Pinpoint the cell where the given text exists, returning its (x, y) midpoint coordinate. 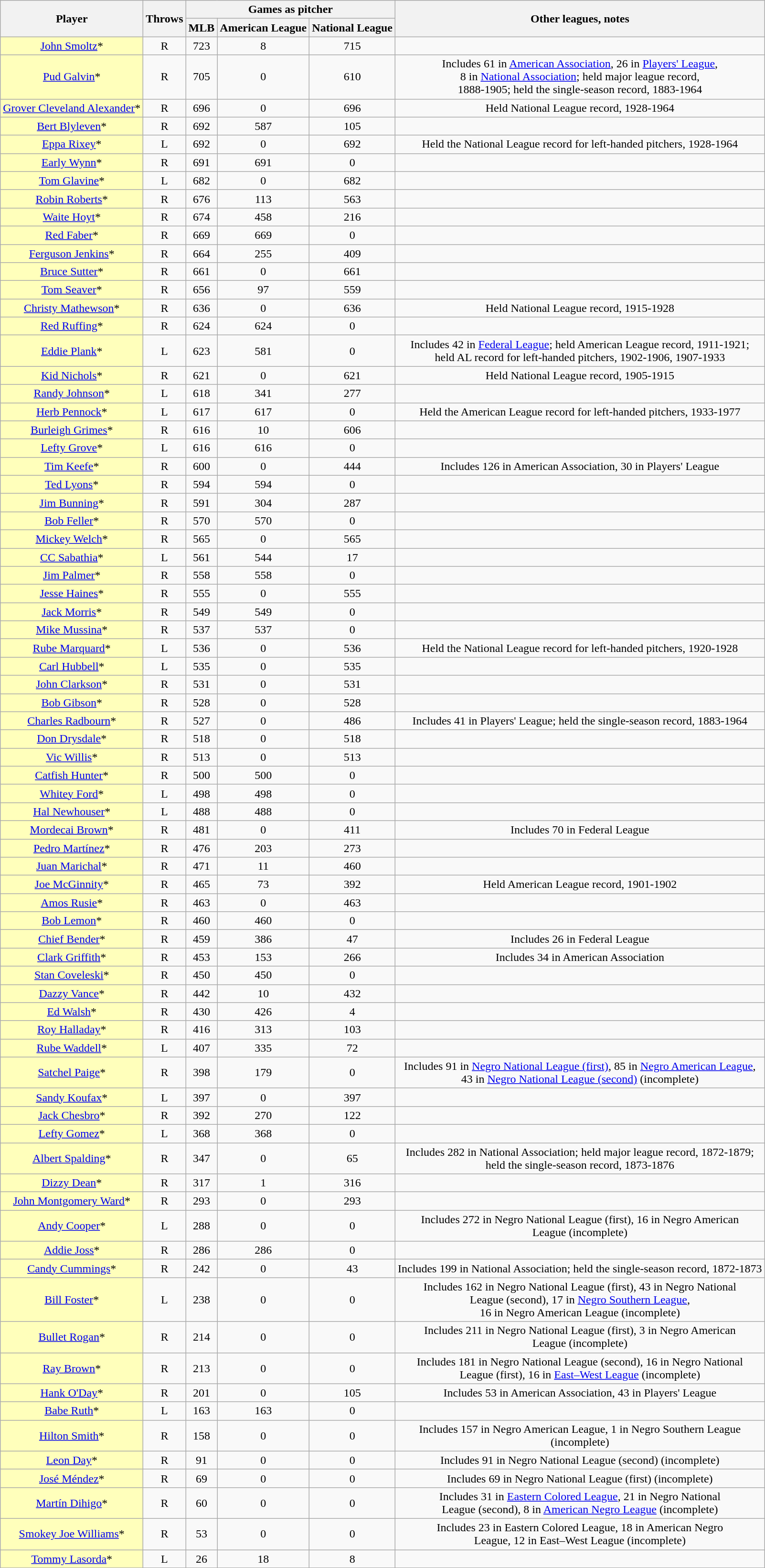
Bruce Sutter* (72, 272)
213 (202, 1368)
458 (264, 217)
623 (202, 351)
432 (352, 993)
Andy Cooper* (72, 1226)
Includes 282 in National Association; held major league record, 1872-1879; held the single-season record, 1873-1876 (580, 1158)
347 (202, 1158)
Red Faber* (72, 235)
266 (352, 957)
Held American League record, 1901-1902 (580, 885)
Mike Mussina* (72, 630)
17 (352, 557)
John Clarkson* (72, 684)
97 (264, 290)
Dizzy Dean* (72, 1183)
Rube Waddell* (72, 1048)
Mordecai Brown* (72, 830)
18 (264, 1558)
270 (264, 1115)
Jack Morris* (72, 612)
676 (202, 199)
581 (264, 351)
Dazzy Vance* (72, 993)
Tom Seaver* (72, 290)
Includes 70 in Federal League (580, 830)
Bob Gibson* (72, 703)
John Smoltz* (72, 46)
Includes 41 in Players' League; held the single-season record, 1883-1964 (580, 721)
Tom Glavine* (72, 181)
287 (352, 502)
Includes 211 in Negro National League (first), 3 in Negro American League (incomplete) (580, 1337)
Includes 157 in Negro American League, 1 in Negro Southern League (incomplete) (580, 1436)
John Montgomery Ward* (72, 1201)
Held the National League record for left-handed pitchers, 1920-1928 (580, 648)
Jim Bunning* (72, 502)
313 (264, 1030)
288 (202, 1226)
Herb Pennock* (72, 412)
587 (264, 126)
Ed Walsh* (72, 1012)
Albert Spalding* (72, 1158)
Vic Willis* (72, 757)
335 (264, 1048)
444 (352, 466)
486 (352, 721)
CC Sabathia* (72, 557)
Joe McGinnity* (72, 885)
Includes 126 in American Association, 30 in Players' League (580, 466)
273 (352, 848)
Chief Bender* (72, 939)
153 (264, 957)
Jack Chesbro* (72, 1115)
Tim Keefe* (72, 466)
53 (202, 1534)
411 (352, 830)
664 (202, 254)
Hilton Smith* (72, 1436)
255 (264, 254)
Bill Foster* (72, 1300)
4 (352, 1012)
47 (352, 939)
43 (352, 1269)
103 (352, 1030)
Includes 53 in American Association, 43 in Players' League (580, 1393)
Jesse Haines* (72, 594)
430 (202, 1012)
Grover Cleveland Alexander* (72, 108)
723 (202, 46)
72 (352, 1048)
Catfish Hunter* (72, 775)
416 (202, 1030)
242 (202, 1269)
Player (72, 19)
Bullet Rogan* (72, 1337)
Ferguson Jenkins* (72, 254)
José Méndez* (72, 1478)
Includes 34 in American Association (580, 957)
Includes 199 in National Association; held the single-season record, 1872-1873 (580, 1269)
600 (202, 466)
591 (202, 502)
Candy Cummings* (72, 1269)
Bert Blyleven* (72, 126)
Bob Lemon* (72, 921)
Throws (164, 19)
203 (264, 848)
201 (202, 1393)
Includes 26 in Federal League (580, 939)
69 (202, 1478)
122 (352, 1115)
277 (352, 394)
65 (352, 1158)
Babe Ruth* (72, 1411)
91 (202, 1460)
544 (264, 557)
Rube Marquard* (72, 648)
Includes 23 in Eastern Colored League, 18 in American Negro League, 12 in East–West League (incomplete) (580, 1534)
Roy Halladay* (72, 1030)
Kid Nichols* (72, 375)
Lefty Gomez* (72, 1133)
Held National League record, 1905-1915 (580, 375)
Eppa Rixey* (72, 144)
Juan Marichal* (72, 866)
610 (352, 77)
179 (264, 1073)
Eddie Plank* (72, 351)
Includes 272 in Negro National League (first), 16 in Negro American League (incomplete) (580, 1226)
Hal Newhouser* (72, 811)
Includes 31 in Eastern Colored League, 21 in Negro National League (second), 8 in American Negro League (incomplete) (580, 1503)
559 (352, 290)
304 (264, 502)
Randy Johnson* (72, 394)
Includes 69 in Negro National League (first) (incomplete) (580, 1478)
Robin Roberts* (72, 199)
407 (202, 1048)
Martín Dihigo* (72, 1503)
Addie Joss* (72, 1250)
317 (202, 1183)
606 (352, 430)
60 (202, 1503)
Clark Griffith* (72, 957)
Tommy Lasorda* (72, 1558)
481 (202, 830)
238 (202, 1300)
Whitey Ford* (72, 793)
Amos Rusie* (72, 903)
American League (264, 28)
216 (352, 217)
1 (264, 1183)
Ted Lyons* (72, 484)
674 (202, 217)
Held the American League record for left-handed pitchers, 1933-1977 (580, 412)
341 (264, 394)
618 (202, 394)
426 (264, 1012)
409 (352, 254)
Held the National League record for left-handed pitchers, 1928-1964 (580, 144)
476 (202, 848)
Carl Hubbell* (72, 666)
Charles Radbourn* (72, 721)
471 (202, 866)
Jim Palmer* (72, 576)
563 (352, 199)
561 (202, 557)
Satchel Paige* (72, 1073)
MLB (202, 28)
Includes 181 in Negro National League (second), 16 in Negro National League (first), 16 in East–West League (incomplete) (580, 1368)
73 (264, 885)
Lefty Grove* (72, 448)
398 (202, 1073)
11 (264, 866)
316 (352, 1183)
Christy Mathewson* (72, 308)
Bob Feller* (72, 521)
Hank O'Day* (72, 1393)
Games as pitcher (290, 10)
Don Drysdale* (72, 739)
442 (202, 993)
Waite Hoyt* (72, 217)
465 (202, 885)
715 (352, 46)
453 (202, 957)
Pedro Martínez* (72, 848)
Red Ruffing* (72, 326)
214 (202, 1337)
Smokey Joe Williams* (72, 1534)
Ray Brown* (72, 1368)
Leon Day* (72, 1460)
26 (202, 1558)
527 (202, 721)
Includes 42 in Federal League; held American League record, 1911-1921; held AL record for left-handed pitchers, 1902-1906, 1907-1933 (580, 351)
Sandy Koufax* (72, 1097)
Includes 91 in Negro National League (second) (incomplete) (580, 1460)
Early Wynn* (72, 162)
705 (202, 77)
Pud Galvin* (72, 77)
Held National League record, 1928-1964 (580, 108)
158 (202, 1436)
656 (202, 290)
National League (352, 28)
386 (264, 939)
Mickey Welch* (72, 539)
Held National League record, 1915-1928 (580, 308)
Stan Coveleski* (72, 975)
Includes 91 in Negro National League (first), 85 in Negro American League, 43 in Negro National League (second) (incomplete) (580, 1073)
459 (202, 939)
113 (264, 199)
Other leagues, notes (580, 19)
Burleigh Grimes* (72, 430)
